Determine the [X, Y] coordinate at the center of the cell enclosing the given text.  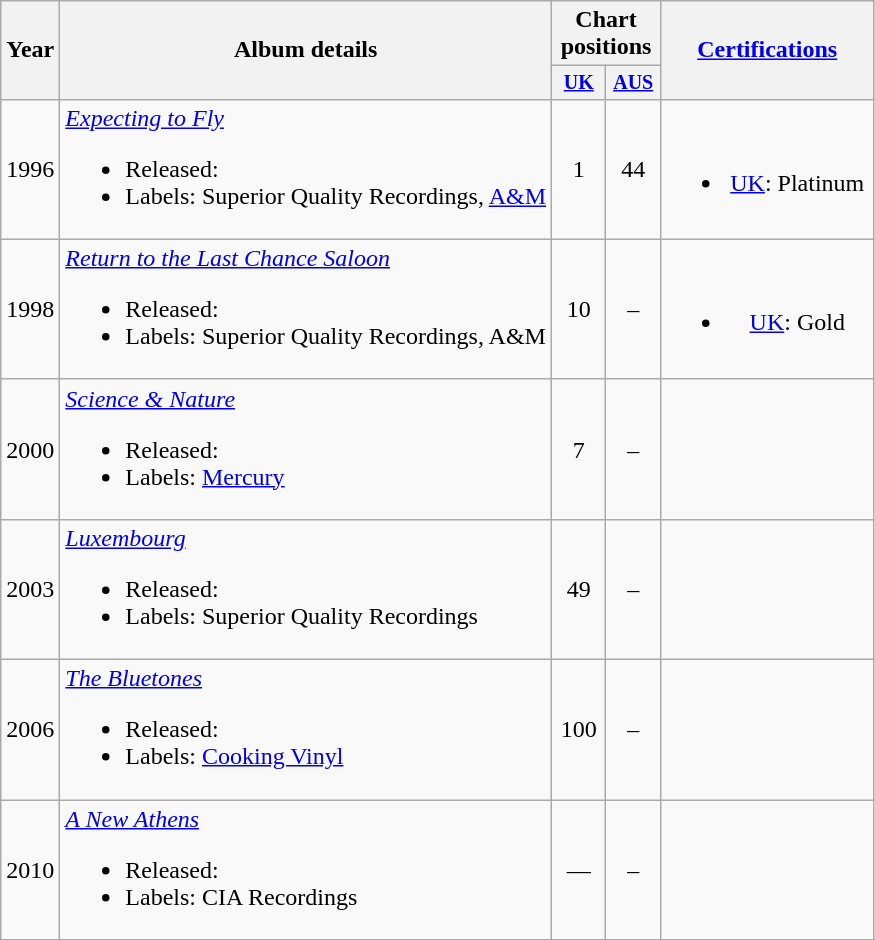
7 [579, 449]
Return to the Last Chance SaloonReleased: Labels: Superior Quality Recordings, A&M [306, 309]
— [579, 870]
100 [579, 730]
1 [579, 169]
Science & NatureReleased: Labels: Mercury [306, 449]
Year [30, 50]
Certifications [767, 50]
A New AthensReleased: Labels: CIA Recordings [306, 870]
49 [579, 589]
AUS [633, 82]
UK [579, 82]
1998 [30, 309]
UK: Platinum [767, 169]
The BluetonesReleased: Labels: Cooking Vinyl [306, 730]
44 [633, 169]
Expecting to FlyReleased: Labels: Superior Quality Recordings, A&M [306, 169]
2010 [30, 870]
2006 [30, 730]
1996 [30, 169]
Chart positions [606, 34]
2000 [30, 449]
Album details [306, 50]
LuxembourgReleased: Labels: Superior Quality Recordings [306, 589]
UK: Gold [767, 309]
2003 [30, 589]
10 [579, 309]
